Locate the cell with the specified text and output its [x, y] center coordinate. 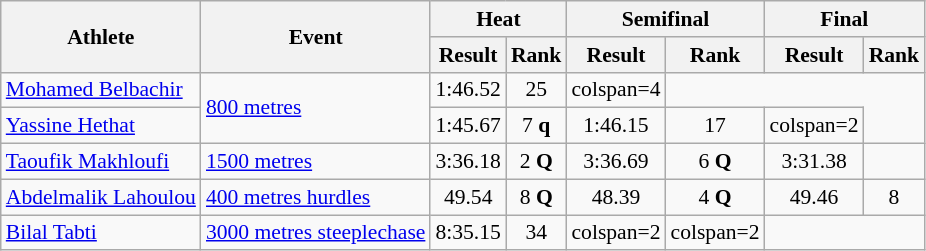
1:46.15 [616, 126]
8 [894, 197]
Athlete [101, 36]
1:45.67 [468, 126]
7 q [536, 126]
1500 metres [316, 162]
Semifinal [665, 19]
Bilal Tabti [101, 233]
48.39 [616, 197]
34 [536, 233]
Event [316, 36]
8:35.15 [468, 233]
6 Q [716, 162]
Taoufik Makhloufi [101, 162]
3000 metres steeplechase [316, 233]
colspan=4 [616, 90]
Yassine Hethat [101, 126]
800 metres [316, 108]
17 [716, 126]
3:31.38 [814, 162]
Abdelmalik Lahoulou [101, 197]
49.46 [814, 197]
3:36.69 [616, 162]
Mohamed Belbachir [101, 90]
2 Q [536, 162]
400 metres hurdles [316, 197]
1:46.52 [468, 90]
Final [845, 19]
25 [536, 90]
49.54 [468, 197]
Heat [498, 19]
4 Q [716, 197]
8 Q [536, 197]
3:36.18 [468, 162]
